Return the (x, y) coordinate for the center point of the cell that contains the specified text.  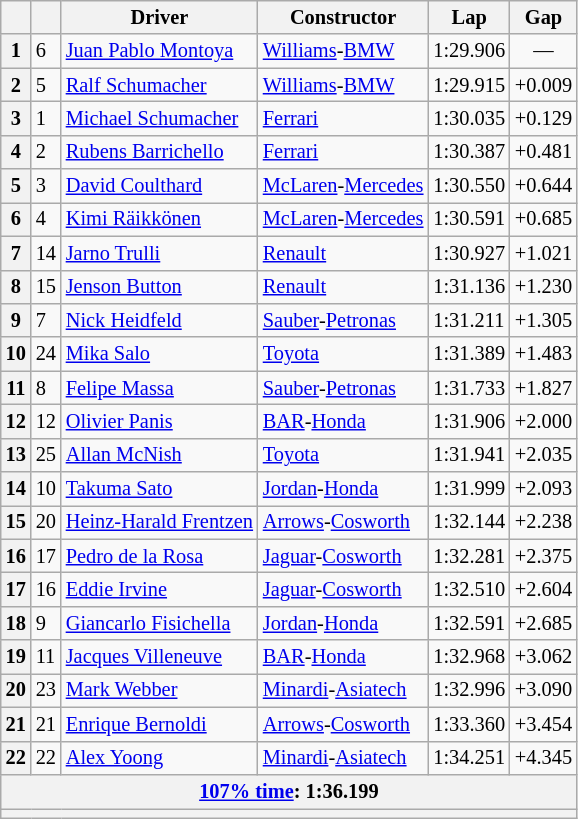
+1.827 (544, 388)
+2.238 (544, 522)
Pedro de la Rosa (160, 556)
Mika Salo (160, 354)
+2.000 (544, 421)
24 (46, 354)
+3.090 (544, 690)
+1.021 (544, 253)
Ralf Schumacher (160, 85)
Enrique Bernoldi (160, 724)
Lap (469, 17)
23 (46, 690)
+3.454 (544, 724)
+1.483 (544, 354)
1:31.733 (469, 388)
+2.685 (544, 623)
1:30.550 (469, 186)
19 (16, 657)
+2.375 (544, 556)
Heinz-Harald Frentzen (160, 522)
Giancarlo Fisichella (160, 623)
1:31.136 (469, 287)
+2.035 (544, 455)
Driver (160, 17)
1:33.360 (469, 724)
1:31.211 (469, 320)
+2.093 (544, 489)
1:34.251 (469, 758)
1:29.915 (469, 85)
1:32.144 (469, 522)
+0.685 (544, 219)
107% time: 1:36.199 (289, 791)
David Coulthard (160, 186)
25 (46, 455)
+0.129 (544, 118)
13 (16, 455)
Rubens Barrichello (160, 152)
1:30.591 (469, 219)
+0.481 (544, 152)
+4.345 (544, 758)
1:30.387 (469, 152)
Jenson Button (160, 287)
Juan Pablo Montoya (160, 51)
1:31.999 (469, 489)
Eddie Irvine (160, 589)
Kimi Räikkönen (160, 219)
+1.305 (544, 320)
Constructor (343, 17)
1:30.927 (469, 253)
1:32.591 (469, 623)
Jacques Villeneuve (160, 657)
— (544, 51)
1:32.281 (469, 556)
Felipe Massa (160, 388)
1:30.035 (469, 118)
+1.230 (544, 287)
18 (16, 623)
Allan McNish (160, 455)
Mark Webber (160, 690)
1:31.389 (469, 354)
+0.009 (544, 85)
1:32.996 (469, 690)
1:31.906 (469, 421)
Alex Yoong (160, 758)
1:29.906 (469, 51)
Michael Schumacher (160, 118)
+2.604 (544, 589)
Jarno Trulli (160, 253)
Nick Heidfeld (160, 320)
+3.062 (544, 657)
Takuma Sato (160, 489)
1:32.510 (469, 589)
+0.644 (544, 186)
Gap (544, 17)
1:31.941 (469, 455)
Olivier Panis (160, 421)
1:32.968 (469, 657)
